Extract the (X, Y) coordinate from the center of the cell holding the provided text.  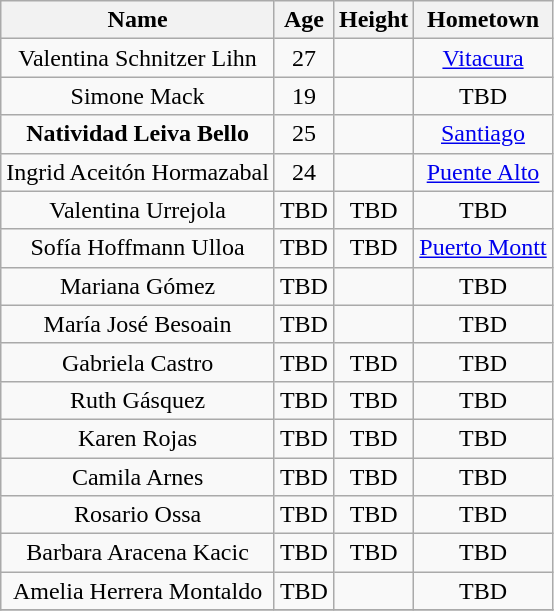
27 (304, 58)
Puente Alto (483, 172)
Ruth Gásquez (138, 400)
Mariana Gómez (138, 286)
Puerto Montt (483, 248)
Natividad Leiva Bello (138, 134)
Simone Mack (138, 96)
Rosario Ossa (138, 515)
Ingrid Aceitón Hormazabal (138, 172)
Vitacura (483, 58)
Age (304, 20)
Amelia Herrera Montaldo (138, 591)
Camila Arnes (138, 477)
Barbara Aracena Kacic (138, 553)
Hometown (483, 20)
Name (138, 20)
Gabriela Castro (138, 362)
Valentina Urrejola (138, 210)
25 (304, 134)
Karen Rojas (138, 438)
Santiago (483, 134)
19 (304, 96)
María José Besoain (138, 324)
Valentina Schnitzer Lihn (138, 58)
Height (373, 20)
24 (304, 172)
Sofía Hoffmann Ulloa (138, 248)
